Search for the cell housing the specified text and yield its (X, Y) center coordinate. 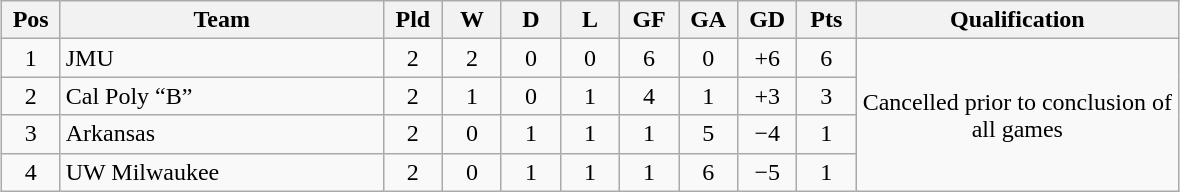
Arkansas (222, 134)
Pld (412, 20)
UW Milwaukee (222, 172)
−5 (768, 172)
+3 (768, 96)
Team (222, 20)
Qualification (1018, 20)
−4 (768, 134)
W (472, 20)
L (590, 20)
D (530, 20)
GF (650, 20)
Cal Poly “B” (222, 96)
+6 (768, 58)
Pts (826, 20)
GD (768, 20)
Cancelled prior to conclusion of all games (1018, 115)
GA (708, 20)
5 (708, 134)
Pos (30, 20)
JMU (222, 58)
